Return the (x, y) coordinate for the center point of the cell that contains the specified text.  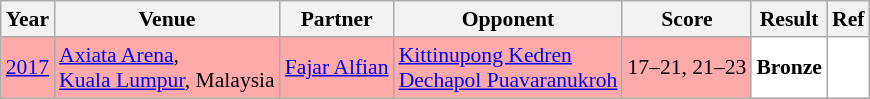
2017 (28, 68)
Venue (167, 19)
Bronze (789, 68)
Ref (848, 19)
17–21, 21–23 (686, 68)
Axiata Arena,Kuala Lumpur, Malaysia (167, 68)
Score (686, 19)
Partner (337, 19)
Kittinupong Kedren Dechapol Puavaranukroh (508, 68)
Result (789, 19)
Opponent (508, 19)
Fajar Alfian (337, 68)
Year (28, 19)
